Provide the (X, Y) coordinate of the cell's center where the given text is located.  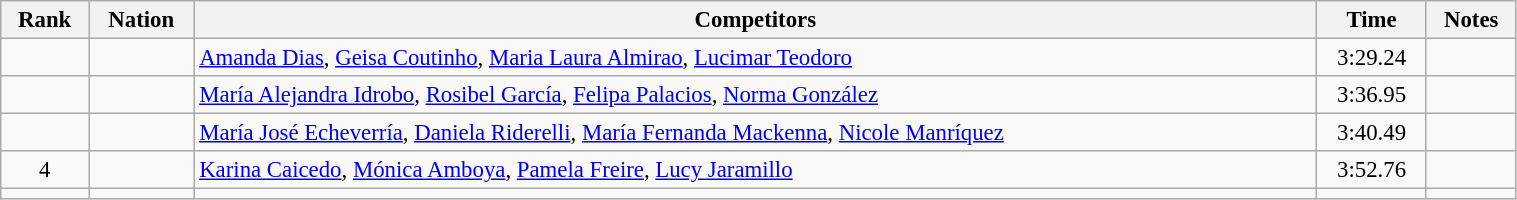
3:36.95 (1372, 95)
3:29.24 (1372, 58)
Time (1372, 20)
María Alejandra Idrobo, Rosibel García, Felipa Palacios, Norma González (756, 95)
Nation (142, 20)
Notes (1471, 20)
María José Echeverría, Daniela Riderelli, María Fernanda Mackenna, Nicole Manríquez (756, 133)
Amanda Dias, Geisa Coutinho, Maria Laura Almirao, Lucimar Teodoro (756, 58)
4 (45, 170)
3:52.76 (1372, 170)
Competitors (756, 20)
Rank (45, 20)
Karina Caicedo, Mónica Amboya, Pamela Freire, Lucy Jaramillo (756, 170)
3:40.49 (1372, 133)
